Determine the [X, Y] coordinate at the center of the cell enclosing the given text.  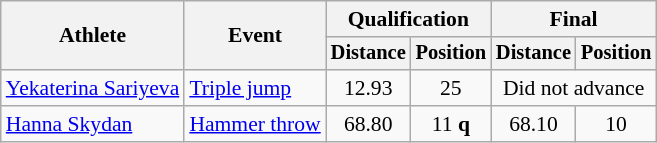
Qualification [408, 19]
Did not advance [574, 88]
Hammer throw [254, 124]
10 [616, 124]
Final [574, 19]
Yekaterina Sariyeva [93, 88]
12.93 [368, 88]
11 q [451, 124]
68.80 [368, 124]
Hanna Skydan [93, 124]
25 [451, 88]
Triple jump [254, 88]
Event [254, 36]
68.10 [534, 124]
Athlete [93, 36]
